Locate the cell with the specified text and output its (X, Y) center coordinate. 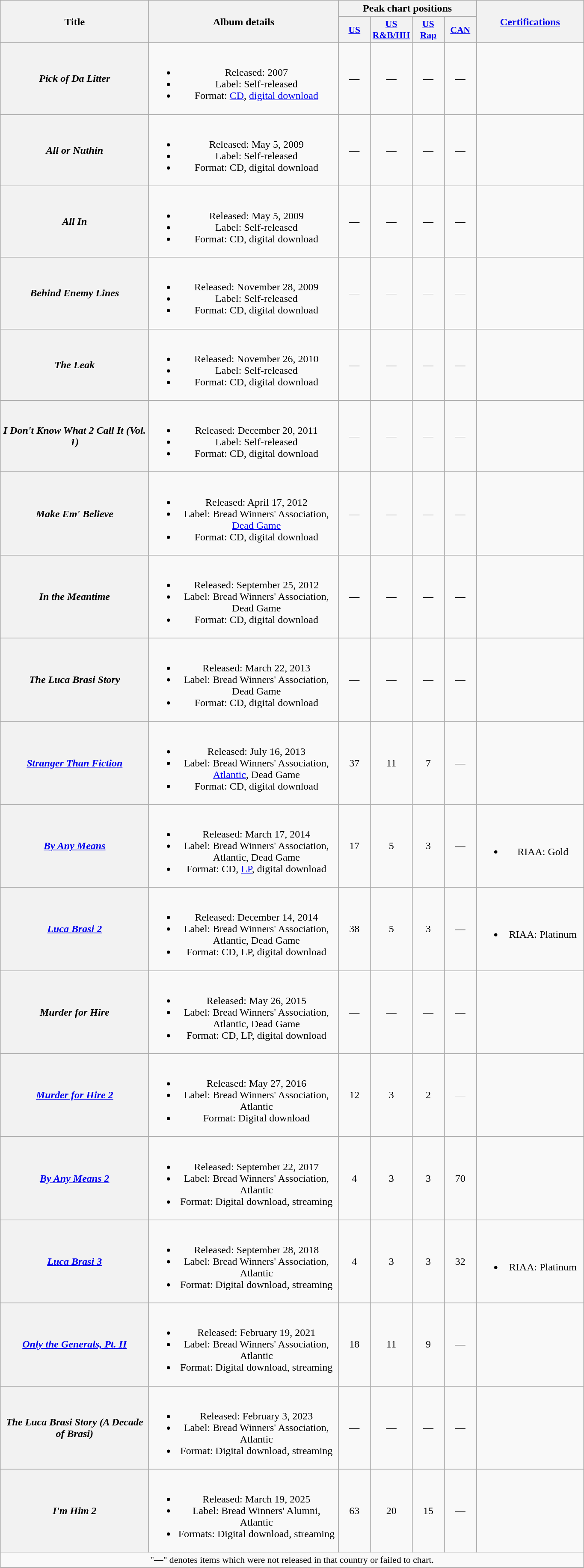
Certifications (530, 21)
17 (354, 846)
32 (460, 1261)
Released: December 14, 2014Label: Bread Winners' Association, Atlantic, Dead GameFormat: CD, LP, digital download (244, 929)
Peak chart positions (407, 9)
The Luca Brasi Story (A Decade of Brasi) (74, 1428)
20 (391, 1511)
Released: March 17, 2014Label: Bread Winners' Association, Atlantic, Dead GameFormat: CD, LP, digital download (244, 846)
Released: December 20, 2011Label: Self-releasedFormat: CD, digital download (244, 436)
Released: September 28, 2018Label: Bread Winners' Association, AtlanticFormat: Digital download, streaming (244, 1261)
Released: May 27, 2016Label: Bread Winners' Association, AtlanticFormat: Digital download (244, 1095)
"—" denotes items which were not released in that country or failed to chart. (292, 1560)
Title (74, 21)
9 (428, 1344)
Released: September 25, 2012Label: Bread Winners' Association, Dead GameFormat: CD, digital download (244, 596)
The Leak (74, 365)
Released: May 26, 2015Label: Bread Winners' Association, Atlantic, Dead GameFormat: CD, LP, digital download (244, 1012)
US R&B/HH (391, 30)
63 (354, 1511)
18 (354, 1344)
7 (428, 763)
In the Meantime (74, 596)
Released: March 19, 2025Label: Bread Winners' Alumni, AtlanticFormats: Digital download, streaming (244, 1511)
Released: November 28, 2009Label: Self-releasedFormat: CD, digital download (244, 293)
All In (74, 222)
Behind Enemy Lines (74, 293)
38 (354, 929)
By Any Means (74, 846)
Released: March 22, 2013Label: Bread Winners' Association, Dead GameFormat: CD, digital download (244, 680)
I Don't Know What 2 Call It (Vol. 1) (74, 436)
Make Em' Believe (74, 513)
USRap (428, 30)
Released: 2007Label: Self-releasedFormat: CD, digital download (244, 79)
15 (428, 1511)
I'm Him 2 (74, 1511)
37 (354, 763)
70 (460, 1178)
CAN (460, 30)
Only the Generals, Pt. II (74, 1344)
2 (428, 1095)
Released: November 26, 2010Label: Self-releasedFormat: CD, digital download (244, 365)
By Any Means 2 (74, 1178)
The Luca Brasi Story (74, 680)
Released: April 17, 2012Label: Bread Winners' Association, Dead GameFormat: CD, digital download (244, 513)
Luca Brasi 2 (74, 929)
Luca Brasi 3 (74, 1261)
Released: February 19, 2021Label: Bread Winners' Association, AtlanticFormat: Digital download, streaming (244, 1344)
US (354, 30)
Stranger Than Fiction (74, 763)
Released: July 16, 2013Label: Bread Winners' Association, Atlantic, Dead GameFormat: CD, digital download (244, 763)
Released: September 22, 2017Label: Bread Winners' Association, AtlanticFormat: Digital download, streaming (244, 1178)
Album details (244, 21)
12 (354, 1095)
Released: February 3, 2023Label: Bread Winners' Association, AtlanticFormat: Digital download, streaming (244, 1428)
Murder for Hire 2 (74, 1095)
RIAA: Gold (530, 846)
Murder for Hire (74, 1012)
All or Nuthin (74, 150)
Pick of Da Litter (74, 79)
